Detect which cell encompasses the target text, then output its (x, y) center coordinate. 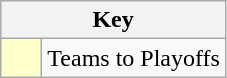
Key (114, 20)
Teams to Playoffs (134, 58)
